Return [x, y] of the center of cell containing provided text 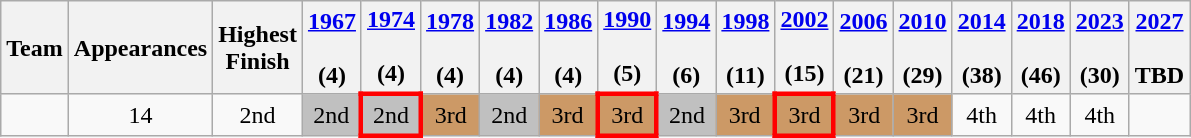
1974(4) [390, 48]
HighestFinish [258, 48]
1978(4) [450, 48]
Team [35, 48]
1994(6) [686, 48]
2014(38) [982, 48]
2027TBD [1159, 48]
1982(4) [510, 48]
1990(5) [628, 48]
2006(21) [864, 48]
1998(11) [746, 48]
14 [140, 114]
2023(30) [1100, 48]
2018(46) [1040, 48]
1986(4) [568, 48]
2002(15) [804, 48]
1967(4) [332, 48]
Appearances [140, 48]
2010(29) [922, 48]
